Provide the [X, Y] coordinate of the cell's center where the given text is located.  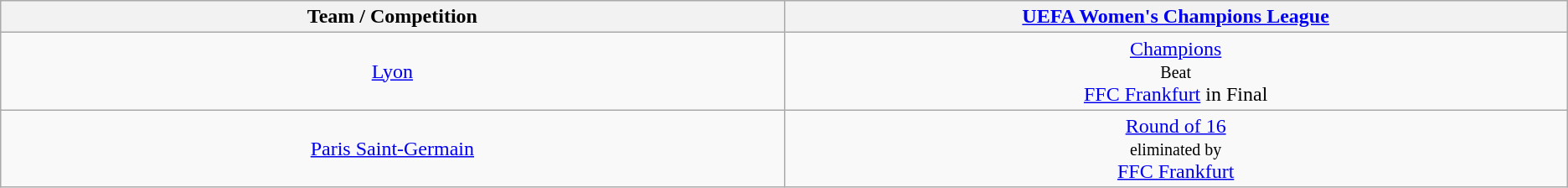
Champions Beat FFC Frankfurt in Final [1176, 71]
Team / Competition [392, 17]
Lyon [392, 71]
Round of 16 eliminated by FFC Frankfurt [1176, 149]
Paris Saint-Germain [392, 149]
UEFA Women's Champions League [1176, 17]
